Return [x, y] of the center of cell containing provided text 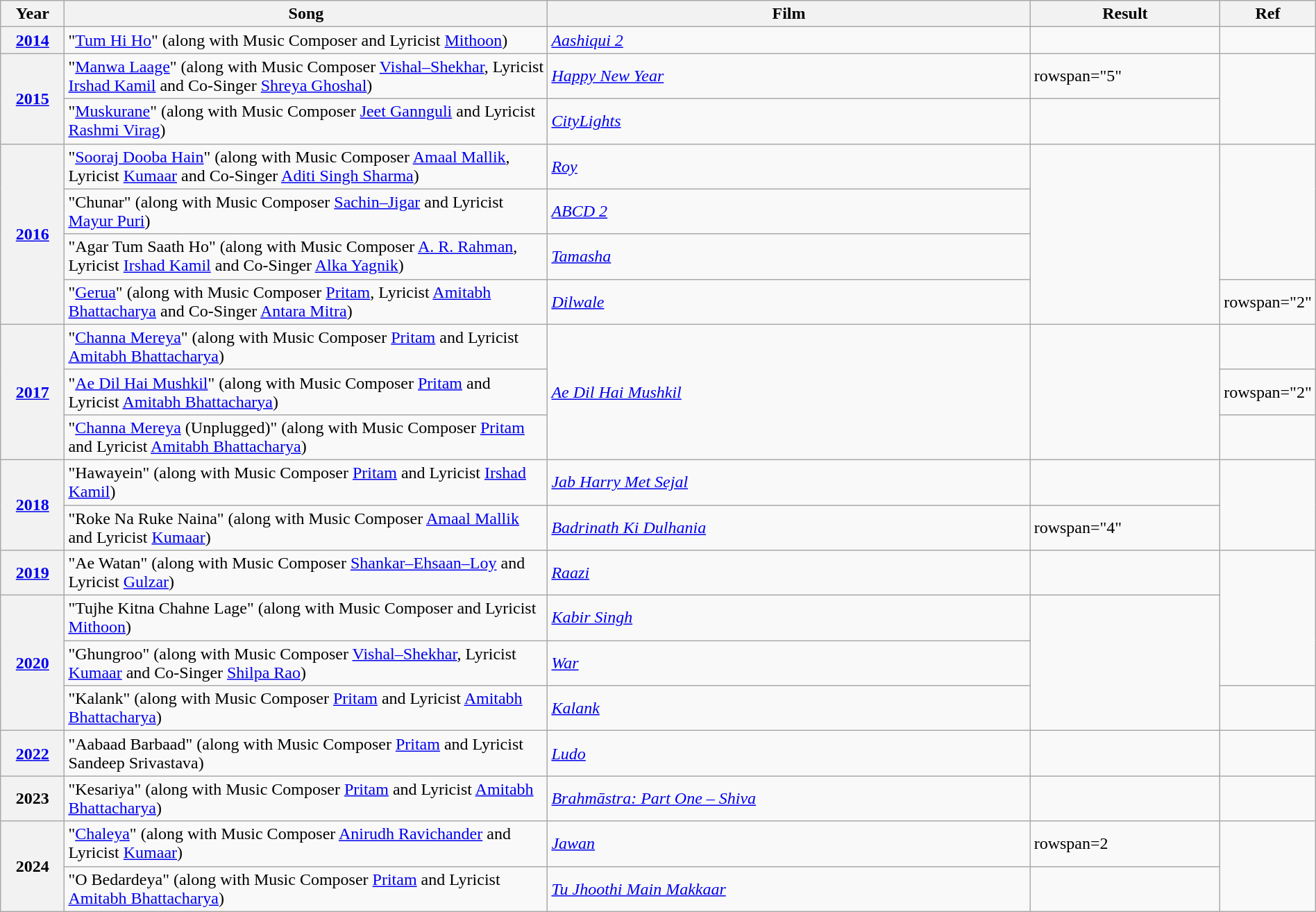
"Agar Tum Saath Ho" (along with Music Composer A. R. Rahman, Lyricist Irshad Kamil and Co-Singer Alka Yagnik) [306, 257]
Brahmāstra: Part One – Shiva [788, 798]
Ae Dil Hai Mushkil [788, 391]
"Tum Hi Ho" (along with Music Composer and Lyricist Mithoon) [306, 40]
2017 [33, 391]
"Manwa Laage" (along with Music Composer Vishal–Shekhar, Lyricist Irshad Kamil and Co-Singer Shreya Ghoshal) [306, 76]
2015 [33, 99]
Film [788, 14]
Roy [788, 167]
"Channa Mereya" (along with Music Composer Pritam and Lyricist Amitabh Bhattacharya) [306, 347]
Ludo [788, 754]
Jab Harry Met Sejal [788, 482]
"Chaleya" (along with Music Composer Anirudh Ravichander and Lyricist Kumaar) [306, 844]
"Ae Dil Hai Mushkil" (along with Music Composer Pritam and Lyricist Amitabh Bhattacharya) [306, 391]
"Sooraj Dooba Hain" (along with Music Composer Amaal Mallik, Lyricist Kumaar and Co-Singer Aditi Singh Sharma) [306, 167]
2023 [33, 798]
Result [1125, 14]
Aashiqui 2 [788, 40]
Tu Jhoothi Main Makkaar [788, 888]
Kabir Singh [788, 618]
CityLights [788, 121]
"Muskurane" (along with Music Composer Jeet Gannguli and Lyricist Rashmi Virag) [306, 121]
Ref [1268, 14]
"Hawayein" (along with Music Composer Pritam and Lyricist Irshad Kamil) [306, 482]
2016 [33, 234]
2014 [33, 40]
rowspan="5" [1125, 76]
rowspan=2 [1125, 844]
Kalank [788, 708]
rowspan="4" [1125, 527]
Year [33, 14]
Song [306, 14]
"Chunar" (along with Music Composer Sachin–Jigar and Lyricist Mayur Puri) [306, 211]
Tamasha [788, 257]
Happy New Year [788, 76]
War [788, 664]
"Channa Mereya (Unplugged)" (along with Music Composer Pritam and Lyricist Amitabh Bhattacharya) [306, 437]
2018 [33, 505]
Raazi [788, 573]
"Roke Na Ruke Naina" (along with Music Composer Amaal Mallik and Lyricist Kumaar) [306, 527]
2020 [33, 664]
"Aabaad Barbaad" (along with Music Composer Pritam and Lyricist Sandeep Srivastava) [306, 754]
2019 [33, 573]
"Tujhe Kitna Chahne Lage" (along with Music Composer and Lyricist Mithoon) [306, 618]
Badrinath Ki Dulhania [788, 527]
2022 [33, 754]
2024 [33, 866]
Jawan [788, 844]
Dilwale [788, 301]
"Kesariya" (along with Music Composer Pritam and Lyricist Amitabh Bhattacharya) [306, 798]
"O Bedardeya" (along with Music Composer Pritam and Lyricist Amitabh Bhattacharya) [306, 888]
"Ae Watan" (along with Music Composer Shankar–Ehsaan–Loy and Lyricist Gulzar) [306, 573]
ABCD 2 [788, 211]
"Gerua" (along with Music Composer Pritam, Lyricist Amitabh Bhattacharya and Co-Singer Antara Mitra) [306, 301]
"Kalank" (along with Music Composer Pritam and Lyricist Amitabh Bhattacharya) [306, 708]
"Ghungroo" (along with Music Composer Vishal–Shekhar, Lyricist Kumaar and Co-Singer Shilpa Rao) [306, 664]
